Search for the cell housing the specified text and yield its [x, y] center coordinate. 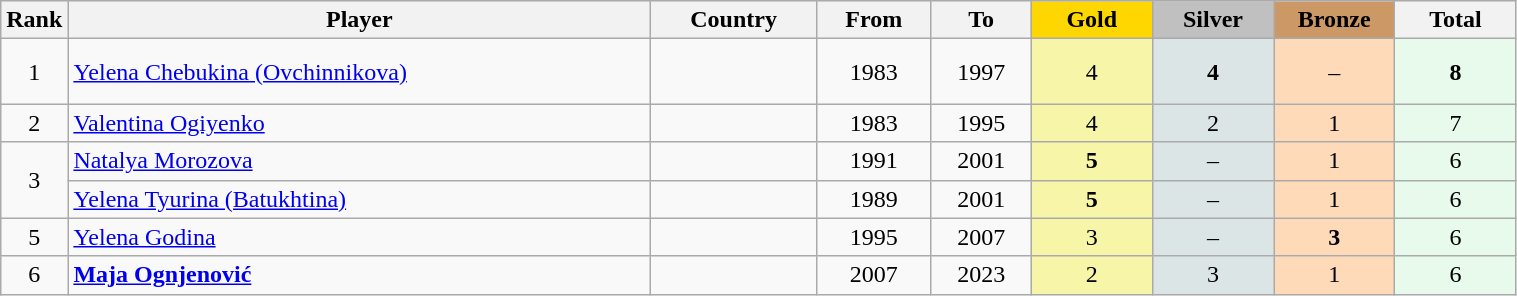
Country [734, 20]
7 [1456, 123]
Natalya Morozova [360, 161]
8 [1456, 72]
From [874, 20]
1989 [874, 199]
Total [1456, 20]
Maja Ognjenović [360, 275]
2023 [981, 275]
Player [360, 20]
Silver [1212, 20]
Gold [1092, 20]
Bronze [1334, 20]
1997 [981, 72]
Yelena Godina [360, 237]
Yelena Tyurina (Batukhtina) [360, 199]
Yelena Chebukina (Ovchinnikova) [360, 72]
Rank [34, 20]
1991 [874, 161]
To [981, 20]
Valentina Ogiyenko [360, 123]
